Identify which cell holds the provided text, then report its [x, y] central coordinate. 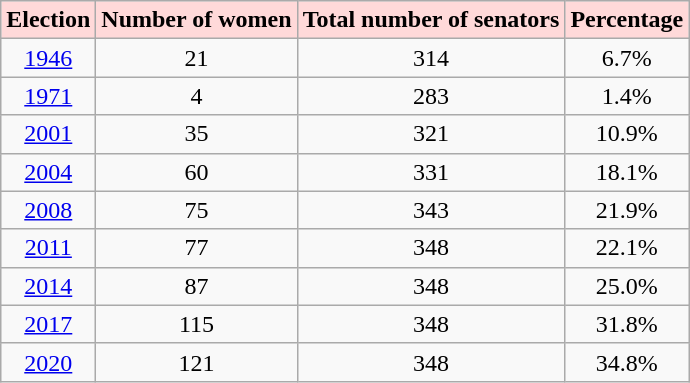
1.4% [627, 96]
331 [431, 172]
6.7% [627, 58]
10.9% [627, 134]
18.1% [627, 172]
283 [431, 96]
121 [196, 362]
321 [431, 134]
2017 [48, 324]
34.8% [627, 362]
2011 [48, 248]
1971 [48, 96]
4 [196, 96]
1946 [48, 58]
2008 [48, 210]
Total number of senators [431, 20]
2004 [48, 172]
115 [196, 324]
314 [431, 58]
25.0% [627, 286]
22.1% [627, 248]
Percentage [627, 20]
2001 [48, 134]
60 [196, 172]
87 [196, 286]
77 [196, 248]
Number of women [196, 20]
21 [196, 58]
2014 [48, 286]
21.9% [627, 210]
343 [431, 210]
75 [196, 210]
Election [48, 20]
35 [196, 134]
31.8% [627, 324]
2020 [48, 362]
